Locate the cell with the specified text and output its [x, y] center coordinate. 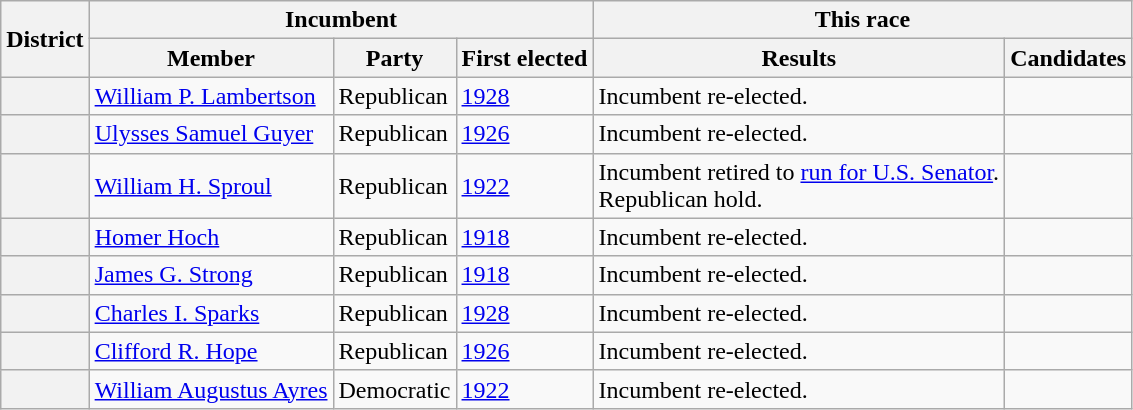
Clifford R. Hope [211, 351]
Homer Hoch [211, 237]
Ulysses Samuel Guyer [211, 134]
District [45, 39]
William H. Sproul [211, 186]
Party [394, 58]
Candidates [1068, 58]
William P. Lambertson [211, 96]
First elected [524, 58]
This race [862, 20]
Incumbent retired to run for U.S. Senator.Republican hold. [799, 186]
James G. Strong [211, 275]
Charles I. Sparks [211, 313]
Incumbent [341, 20]
Democratic [394, 389]
Results [799, 58]
Member [211, 58]
William Augustus Ayres [211, 389]
